Detect which cell encompasses the target text, then output its (x, y) center coordinate. 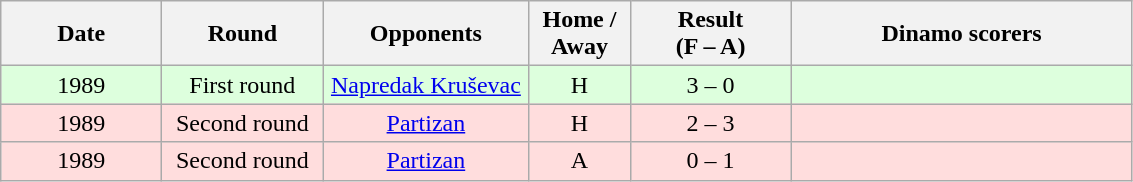
Opponents (426, 34)
Round (242, 34)
Napredak Kruševac (426, 85)
Result (F – A) (710, 34)
0 – 1 (710, 161)
Dinamo scorers (962, 34)
Date (82, 34)
First round (242, 85)
Home /Away (580, 34)
A (580, 161)
2 – 3 (710, 123)
3 – 0 (710, 85)
